Return the [X, Y] coordinate for the center point of the cell that contains the specified text.  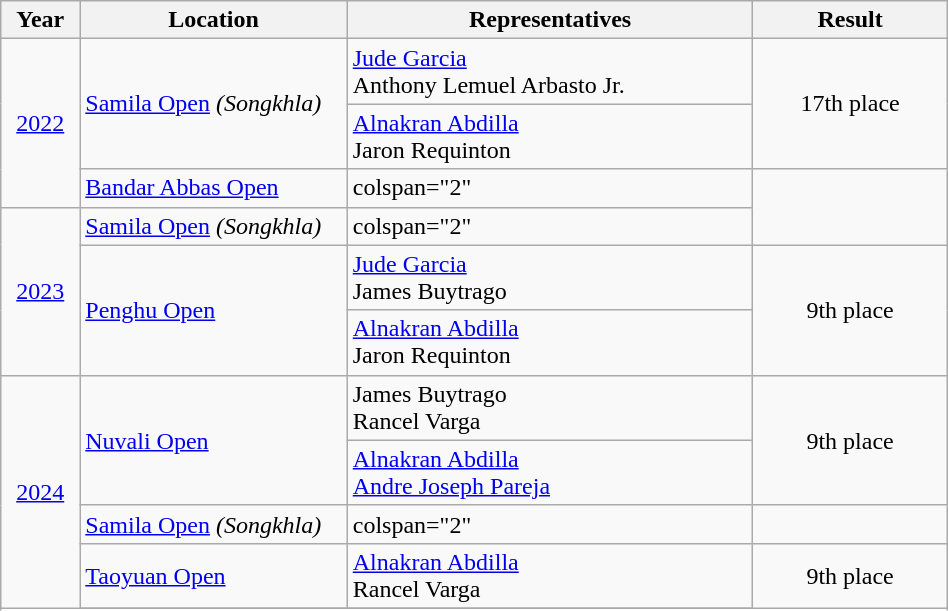
17th place [850, 104]
Year [40, 20]
Jude Garcia Anthony Lemuel Arbasto Jr. [550, 72]
Taoyuan Open [214, 576]
2023 [40, 291]
Representatives [550, 20]
Nuvali Open [214, 440]
Bandar Abbas Open [214, 188]
Penghu Open [214, 310]
Location [214, 20]
Jude Garcia James Buytrago [550, 278]
Alnakran Abdilla Andre Joseph Pareja [550, 472]
James Buytrago Rancel Varga [550, 408]
2022 [40, 123]
Alnakran Abdilla Rancel Varga [550, 576]
2024 [40, 492]
Result [850, 20]
